Find where the given text appears and provide that cell's center as (x, y) coordinate. 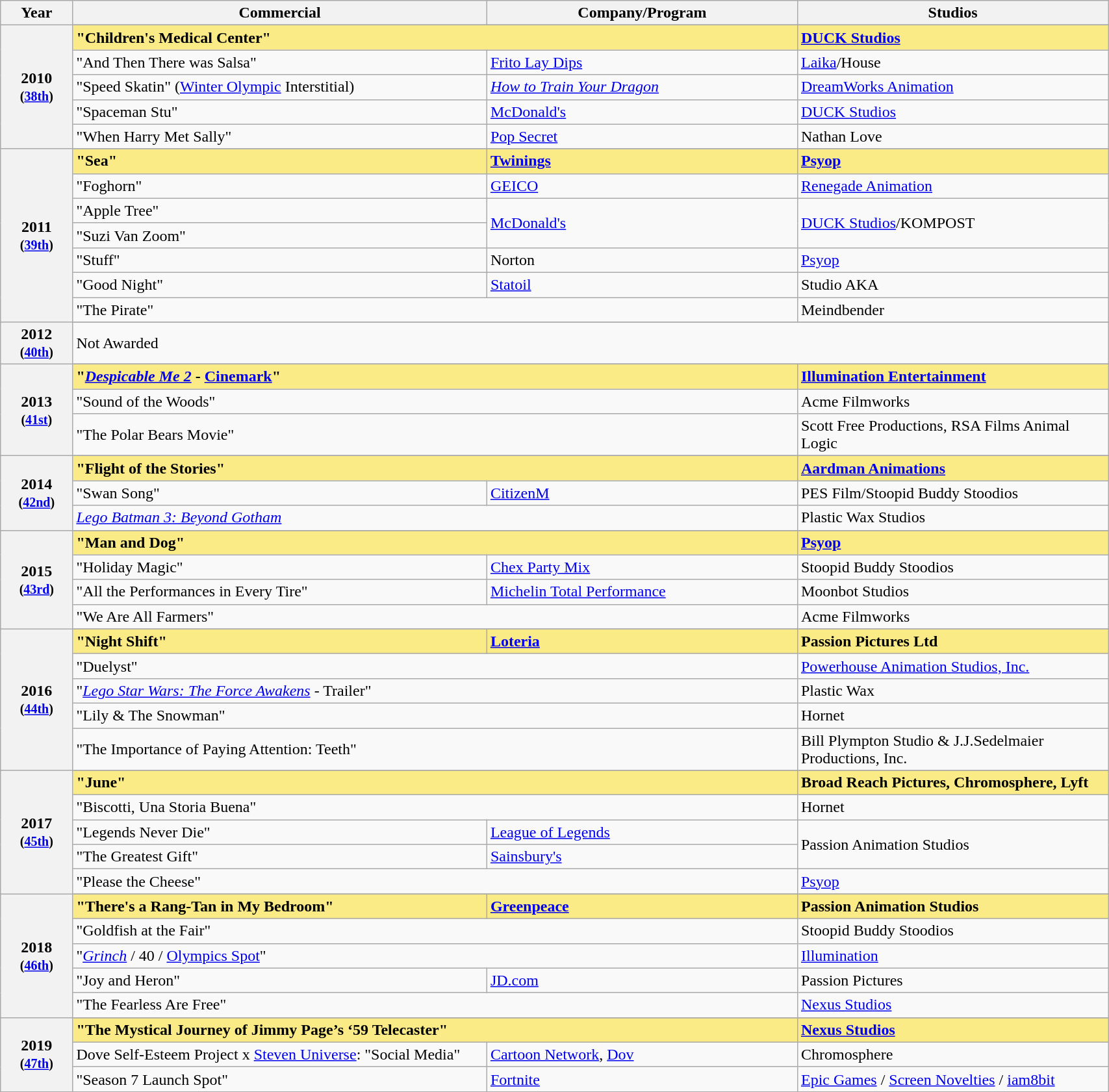
Dove Self-Esteem Project x Steven Universe: "Social Media" (280, 1054)
"The Mystical Journey of Jimmy Page’s ‘59 Telecaster" (435, 1030)
GEICO (642, 186)
Frito Lay Dips (642, 62)
"Children's Medical Center" (435, 38)
"Night Shift" (280, 641)
"Good Night" (280, 285)
Chromosphere (952, 1054)
Illumination Entertainment (952, 377)
Loteria (642, 641)
League of Legends (642, 832)
Aardman Animations (952, 468)
"The Pirate" (435, 310)
Studios (952, 13)
Year (36, 13)
Company/Program (642, 13)
2018 (46th) (36, 956)
"There's a Rang-Tan in My Bedroom" (280, 906)
Norton (642, 260)
Cartoon Network, Dov (642, 1054)
"Goldfish at the Fair" (435, 931)
"The Fearless Are Free" (435, 1005)
"Grinch / 40 / Olympics Spot" (435, 956)
CitizenM (642, 493)
"We Are All Farmers" (435, 616)
"Apple Tree" (280, 210)
"Lily & The Snowman" (435, 715)
Powerhouse Animation Studios, Inc. (952, 666)
"Joy and Heron" (280, 980)
Statoil (642, 285)
"The Importance of Paying Attention: Teeth" (435, 748)
Twinings (642, 161)
Greenpeace (642, 906)
Studio AKA (952, 285)
PES Film/Stoopid Buddy Stoodios (952, 493)
Pop Secret (642, 136)
"Despicable Me 2 - Cinemark" (435, 377)
"The Polar Bears Movie" (435, 435)
2016 (44th) (36, 699)
Chex Party Mix (642, 567)
2014 (42nd) (36, 493)
"Lego Star Wars: The Force Awakens - Trailer" (435, 691)
DUCK Studios/KOMPOST (952, 223)
2015 (43rd) (36, 579)
DreamWorks Animation (952, 87)
Nathan Love (952, 136)
"Suzi Van Zoom" (280, 235)
Commercial (280, 13)
"Duelyst" (435, 666)
Michelin Total Performance (642, 592)
Illumination (952, 956)
"Holiday Magic" (280, 567)
2019 (47th) (36, 1054)
"Biscotti, Una Storia Buena" (435, 807)
"June" (435, 783)
"The Greatest Gift" (280, 857)
Meindbender (952, 310)
Plastic Wax Studios (952, 518)
2013 (41st) (36, 411)
Passion Pictures (952, 980)
"Foghorn" (280, 186)
Plastic Wax (952, 691)
"Sound of the Woods" (435, 401)
JD.com (642, 980)
"Man and Dog" (435, 542)
"Legends Never Die" (280, 832)
2011 (39th) (36, 235)
Passion Pictures Ltd (952, 641)
"And Then There was Salsa" (280, 62)
Fortnite (642, 1079)
2017 (45th) (36, 832)
Bill Plympton Studio & J.J.Sedelmaier Productions, Inc. (952, 748)
2012 (40th) (36, 343)
"Speed Skatin" (Winter Olympic Interstitial) (280, 87)
"Sea" (280, 161)
Not Awarded (591, 343)
How to Train Your Dragon (642, 87)
Renegade Animation (952, 186)
"Swan Song" (280, 493)
"When Harry Met Sally" (280, 136)
2010 (38th) (36, 87)
Broad Reach Pictures, Chromosphere, Lyft (952, 783)
Laika/House (952, 62)
Moonbot Studios (952, 592)
Sainsbury's (642, 857)
Lego Batman 3: Beyond Gotham (435, 518)
"Please the Cheese" (435, 882)
"Season 7 Launch Spot" (280, 1079)
Scott Free Productions, RSA Films Animal Logic (952, 435)
"Flight of the Stories" (435, 468)
"Stuff" (280, 260)
Epic Games / Screen Novelties / iam8bit (952, 1079)
"Spaceman Stu" (280, 112)
"All the Performances in Every Tire" (280, 592)
